Output the [X, Y] coordinate of the center of the cell containing the given text.  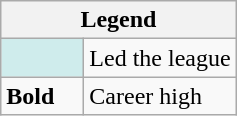
Bold [42, 96]
Legend [118, 20]
Career high [160, 96]
Led the league [160, 58]
